Scan for the cell matching the given text and deliver its [x, y] coordinate at center. 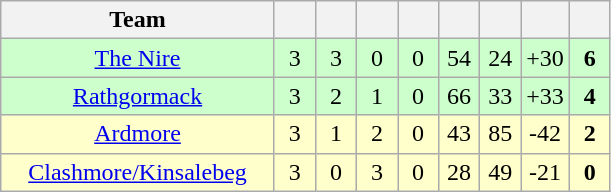
24 [500, 58]
Clashmore/Kinsalebeg [138, 172]
Team [138, 20]
+30 [546, 58]
4 [590, 96]
28 [460, 172]
-21 [546, 172]
-42 [546, 134]
The Nire [138, 58]
66 [460, 96]
33 [500, 96]
+33 [546, 96]
43 [460, 134]
85 [500, 134]
54 [460, 58]
Rathgormack [138, 96]
6 [590, 58]
Ardmore [138, 134]
49 [500, 172]
